Output the [X, Y] coordinate of the center of the cell containing the given text.  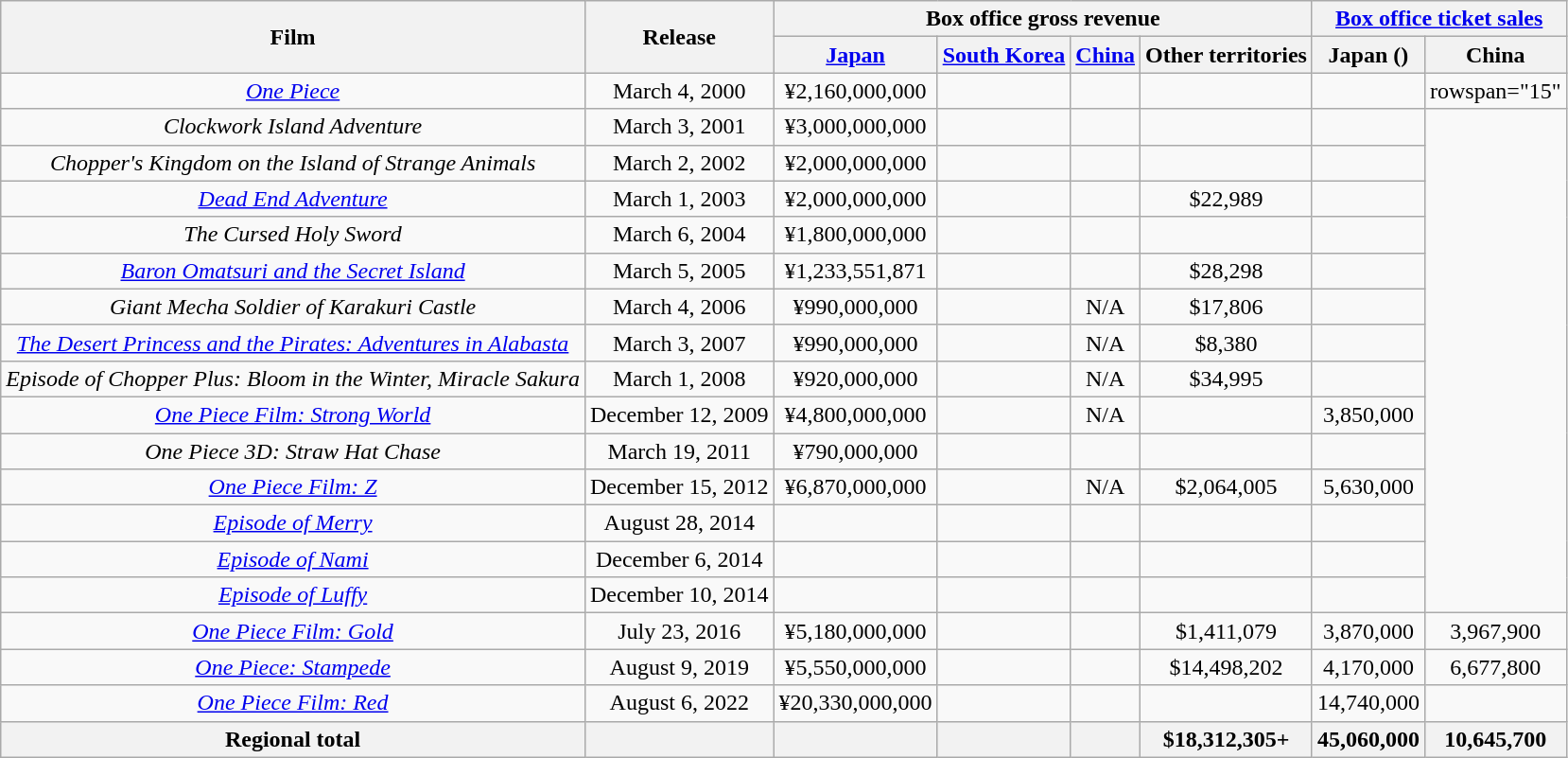
Film [293, 37]
Other territories [1227, 55]
¥920,000,000 [855, 379]
$18,312,305+ [1227, 739]
Episode of Chopper Plus: Bloom in the Winter, Miracle Sakura [293, 379]
August 9, 2019 [679, 667]
¥790,000,000 [855, 451]
One Piece Film: Red [293, 703]
¥4,800,000,000 [855, 414]
Baron Omatsuri and the Secret Island [293, 271]
5,630,000 [1368, 487]
Box office gross revenue [1042, 19]
Japan [855, 55]
One Piece 3D: Straw Hat Chase [293, 451]
December 6, 2014 [679, 559]
6,677,800 [1495, 667]
¥1,800,000,000 [855, 235]
¥2,160,000,000 [855, 91]
March 1, 2003 [679, 199]
$22,989 [1227, 199]
$2,064,005 [1227, 487]
Box office ticket sales [1439, 19]
Dead End Adventure [293, 199]
¥5,550,000,000 [855, 667]
The Cursed Holy Sword [293, 235]
¥3,000,000,000 [855, 127]
Regional total [293, 739]
$34,995 [1227, 379]
$8,380 [1227, 343]
August 6, 2022 [679, 703]
South Korea [1004, 55]
December 12, 2009 [679, 414]
¥1,233,551,871 [855, 271]
One Piece Film: Z [293, 487]
March 5, 2005 [679, 271]
March 6, 2004 [679, 235]
Release [679, 37]
Japan () [1368, 55]
10,645,700 [1495, 739]
Giant Mecha Soldier of Karakuri Castle [293, 307]
$1,411,079 [1227, 631]
March 1, 2008 [679, 379]
August 28, 2014 [679, 523]
Clockwork Island Adventure [293, 127]
March 4, 2006 [679, 307]
3,967,900 [1495, 631]
December 15, 2012 [679, 487]
March 19, 2011 [679, 451]
The Desert Princess and the Pirates: Adventures in Alabasta [293, 343]
July 23, 2016 [679, 631]
March 3, 2001 [679, 127]
rowspan="15" [1495, 91]
$14,498,202 [1227, 667]
December 10, 2014 [679, 595]
One Piece Film: Strong World [293, 414]
Episode of Merry [293, 523]
45,060,000 [1368, 739]
¥20,330,000,000 [855, 703]
14,740,000 [1368, 703]
One Piece [293, 91]
¥6,870,000,000 [855, 487]
March 2, 2002 [679, 163]
One Piece: Stampede [293, 667]
Episode of Nami [293, 559]
3,850,000 [1368, 414]
$28,298 [1227, 271]
Episode of Luffy [293, 595]
$17,806 [1227, 307]
Chopper's Kingdom on the Island of Strange Animals [293, 163]
4,170,000 [1368, 667]
One Piece Film: Gold [293, 631]
March 4, 2000 [679, 91]
March 3, 2007 [679, 343]
¥5,180,000,000 [855, 631]
3,870,000 [1368, 631]
